Pinpoint the cell where the given text exists, returning its (X, Y) midpoint coordinate. 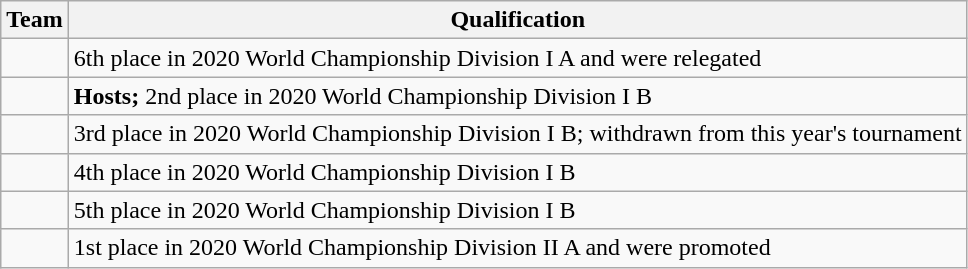
3rd place in 2020 World Championship Division I B; withdrawn from this year's tournament (518, 134)
4th place in 2020 World Championship Division I B (518, 172)
6th place in 2020 World Championship Division I A and were relegated (518, 58)
Team (35, 20)
5th place in 2020 World Championship Division I B (518, 210)
1st place in 2020 World Championship Division II A and were promoted (518, 248)
Qualification (518, 20)
Hosts; 2nd place in 2020 World Championship Division I B (518, 96)
